For the text-containing cell, return its midpoint in [x, y] coordinate format. 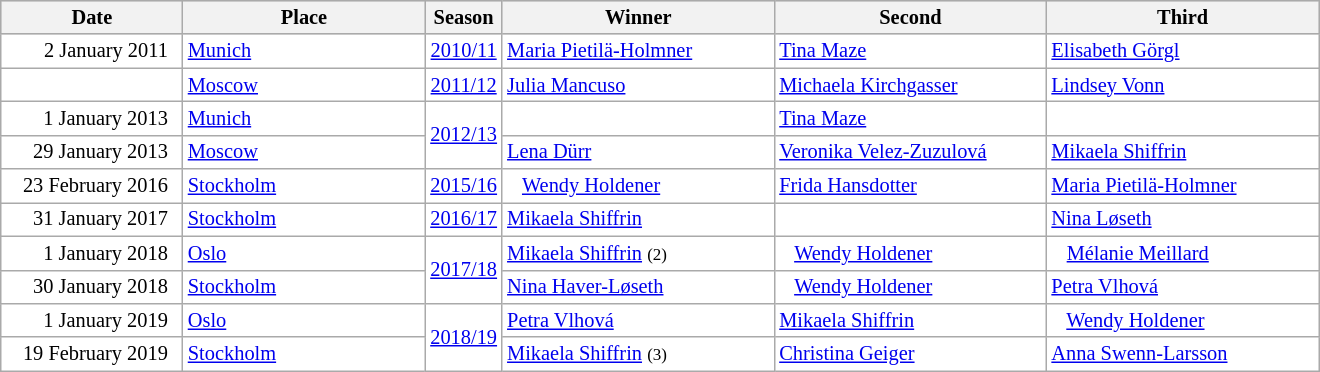
1 January 2018 [92, 253]
Christina Geiger [910, 354]
Mélanie Meillard [1183, 253]
29 January 2013 [92, 152]
2010/11 [464, 51]
Place [304, 17]
Mikaela Shiffrin (3) [638, 354]
31 January 2017 [92, 219]
Nina Løseth [1183, 219]
2 January 2011 [92, 51]
Julia Mancuso [638, 85]
Lindsey Vonn [1183, 85]
Date [92, 17]
1 January 2019 [92, 320]
Frida Hansdotter [910, 186]
2015/16 [464, 186]
Lena Dürr [638, 152]
Second [910, 17]
23 February 2016 [92, 186]
Elisabeth Görgl [1183, 51]
2016/17 [464, 219]
30 January 2018 [92, 287]
2018/19 [464, 336]
Anna Swenn-Larsson [1183, 354]
19 February 2019 [92, 354]
1 January 2013 [92, 118]
2017/18 [464, 270]
Mikaela Shiffrin (2) [638, 253]
2012/13 [464, 134]
Veronika Velez-Zuzulová [910, 152]
Michaela Kirchgasser [910, 85]
Winner [638, 17]
Season [464, 17]
2011/12 [464, 85]
Third [1183, 17]
Nina Haver-Løseth [638, 287]
